Determine the [x, y] coordinate at the center of the cell enclosing the given text.  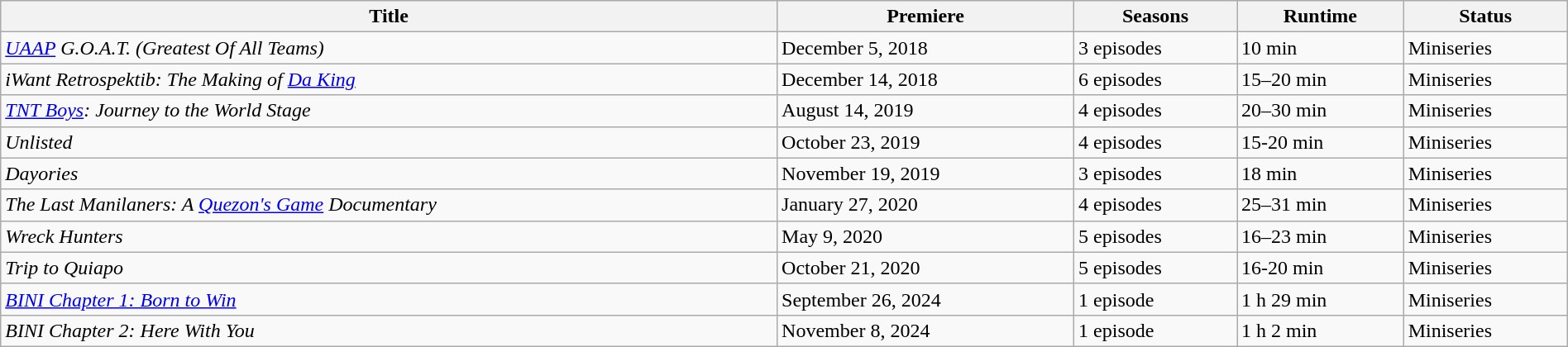
Dayories [389, 173]
Premiere [926, 17]
Title [389, 17]
November 8, 2024 [926, 330]
October 23, 2019 [926, 142]
15-20 min [1321, 142]
Runtime [1321, 17]
6 episodes [1156, 79]
TNT Boys: Journey to the World Stage [389, 111]
25–31 min [1321, 205]
18 min [1321, 173]
August 14, 2019 [926, 111]
December 5, 2018 [926, 48]
16-20 min [1321, 268]
Wreck Hunters [389, 236]
BINI Chapter 1: Born to Win [389, 299]
UAAP G.O.A.T. (Greatest Of All Teams) [389, 48]
The Last Manilaners: A Quezon's Game Documentary [389, 205]
BINI Chapter 2: Here With You [389, 330]
15–20 min [1321, 79]
October 21, 2020 [926, 268]
iWant Retrospektib: The Making of Da King [389, 79]
1 h 2 min [1321, 330]
January 27, 2020 [926, 205]
Seasons [1156, 17]
1 h 29 min [1321, 299]
Status [1485, 17]
Trip to Quiapo [389, 268]
December 14, 2018 [926, 79]
Unlisted [389, 142]
May 9, 2020 [926, 236]
20–30 min [1321, 111]
16–23 min [1321, 236]
September 26, 2024 [926, 299]
10 min [1321, 48]
November 19, 2019 [926, 173]
